Locate the cell with the specified text and output its [X, Y] center coordinate. 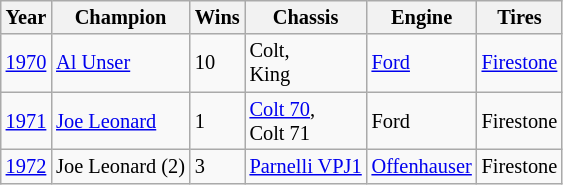
Offenhauser [422, 166]
1971 [26, 121]
Chassis [306, 17]
Champion [120, 17]
Colt, King [306, 63]
Parnelli VPJ1 [306, 166]
Colt 70, Colt 71 [306, 121]
Joe Leonard [120, 121]
Wins [218, 17]
1972 [26, 166]
3 [218, 166]
Year [26, 17]
10 [218, 63]
Al Unser [120, 63]
1970 [26, 63]
Tires [520, 17]
Engine [422, 17]
1 [218, 121]
Joe Leonard (2) [120, 166]
